Determine the (x, y) coordinate at the center of the cell enclosing the given text.  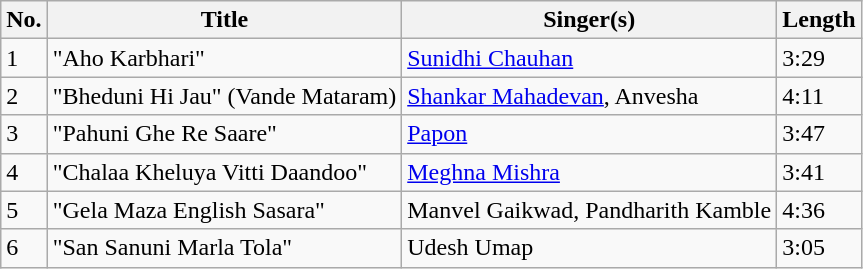
2 (24, 96)
"Gela Maza English Sasara" (224, 210)
Length (819, 20)
3:47 (819, 134)
3 (24, 134)
3:29 (819, 58)
Title (224, 20)
Shankar Mahadevan, Anvesha (590, 96)
"Chalaa Kheluya Vitti Daandoo" (224, 172)
Sunidhi Chauhan (590, 58)
4:36 (819, 210)
Meghna Mishra (590, 172)
"Aho Karbhari" (224, 58)
No. (24, 20)
Singer(s) (590, 20)
5 (24, 210)
4 (24, 172)
6 (24, 248)
3:41 (819, 172)
Manvel Gaikwad, Pandharith Kamble (590, 210)
3:05 (819, 248)
"Bheduni Hi Jau" (Vande Mataram) (224, 96)
4:11 (819, 96)
1 (24, 58)
Udesh Umap (590, 248)
Papon (590, 134)
"Pahuni Ghe Re Saare" (224, 134)
"San Sanuni Marla Tola" (224, 248)
